Provide the (X, Y) coordinate of the cell's center where the given text is located.  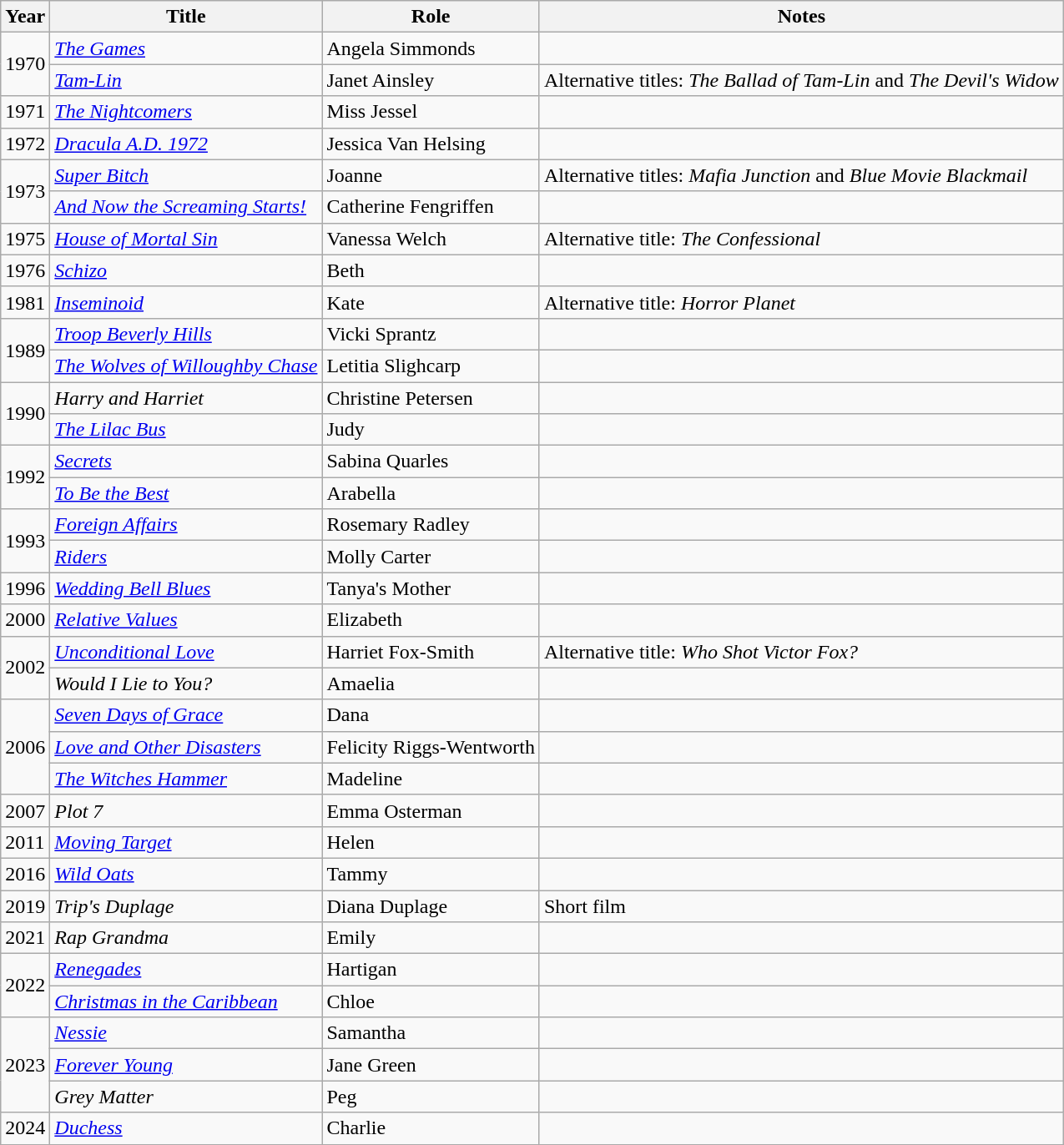
Dracula A.D. 1972 (186, 144)
To Be the Best (186, 493)
Emily (431, 938)
Molly Carter (431, 557)
Chloe (431, 1001)
Helen (431, 842)
Seven Days of Grace (186, 715)
2022 (25, 986)
Kate (431, 302)
1971 (25, 112)
Duchess (186, 1128)
Unconditional Love (186, 652)
1976 (25, 270)
1981 (25, 302)
Rap Grandma (186, 938)
Renegades (186, 970)
Alternative title: The Confessional (801, 239)
2011 (25, 842)
Charlie (431, 1128)
Grey Matter (186, 1097)
Peg (431, 1097)
Inseminoid (186, 302)
Troop Beverly Hills (186, 334)
Wild Oats (186, 874)
Angela Simmonds (431, 48)
Title (186, 17)
2006 (25, 747)
Tammy (431, 874)
Alternative title: Horror Planet (801, 302)
Janet Ainsley (431, 80)
Tanya's Mother (431, 588)
1972 (25, 144)
Hartigan (431, 970)
Madeline (431, 779)
Letitia Slighcarp (431, 366)
Samantha (431, 1033)
1996 (25, 588)
Dana (431, 715)
Year (25, 17)
Amaelia (431, 683)
Vicki Sprantz (431, 334)
2007 (25, 810)
Role (431, 17)
1989 (25, 350)
Alternative titles: Mafia Junction and Blue Movie Blackmail (801, 175)
Relative Values (186, 620)
2016 (25, 874)
1970 (25, 64)
Christine Petersen (431, 398)
1993 (25, 541)
1973 (25, 191)
Sabina Quarles (431, 462)
The Witches Hammer (186, 779)
Felicity Riggs-Wentworth (431, 747)
Nessie (186, 1033)
Emma Osterman (431, 810)
The Games (186, 48)
Secrets (186, 462)
2021 (25, 938)
1990 (25, 414)
House of Mortal Sin (186, 239)
Tam-Lin (186, 80)
And Now the Screaming Starts! (186, 207)
Would I Lie to You? (186, 683)
Rosemary Radley (431, 525)
Plot 7 (186, 810)
Harry and Harriet (186, 398)
Alternative title: Who Shot Victor Fox? (801, 652)
Foreign Affairs (186, 525)
Vanessa Welch (431, 239)
Judy (431, 430)
2024 (25, 1128)
Harriet Fox-Smith (431, 652)
2019 (25, 905)
Notes (801, 17)
Short film (801, 905)
2023 (25, 1065)
The Wolves of Willoughby Chase (186, 366)
Miss Jessel (431, 112)
1975 (25, 239)
2000 (25, 620)
Schizo (186, 270)
The Lilac Bus (186, 430)
Joanne (431, 175)
Beth (431, 270)
Jessica Van Helsing (431, 144)
Wedding Bell Blues (186, 588)
Forever Young (186, 1065)
Love and Other Disasters (186, 747)
Super Bitch (186, 175)
Jane Green (431, 1065)
Alternative titles: The Ballad of Tam-Lin and The Devil's Widow (801, 80)
Moving Target (186, 842)
Catherine Fengriffen (431, 207)
1992 (25, 477)
Trip's Duplage (186, 905)
Christmas in the Caribbean (186, 1001)
Arabella (431, 493)
2002 (25, 668)
Diana Duplage (431, 905)
The Nightcomers (186, 112)
Riders (186, 557)
Elizabeth (431, 620)
